Determine the [X, Y] coordinate at the center of the cell enclosing the given text.  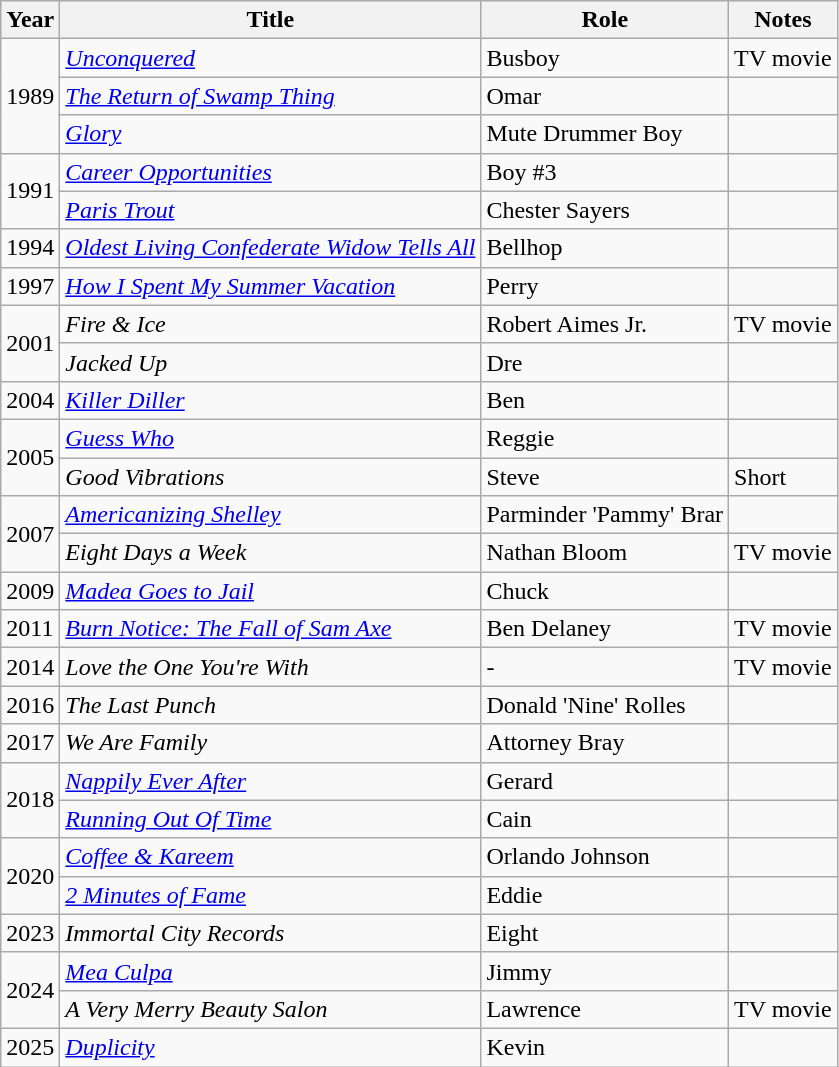
Gerard [605, 781]
Jacked Up [270, 362]
2020 [30, 876]
2014 [30, 667]
Cain [605, 819]
Jimmy [605, 971]
Nathan Bloom [605, 553]
Fire & Ice [270, 324]
Busboy [605, 58]
Madea Goes to Jail [270, 591]
Chuck [605, 591]
Eddie [605, 895]
Reggie [605, 438]
2016 [30, 705]
2007 [30, 534]
The Return of Swamp Thing [270, 96]
How I Spent My Summer Vacation [270, 286]
Mea Culpa [270, 971]
2009 [30, 591]
Eight [605, 933]
Parminder 'Pammy' Brar [605, 515]
Ben Delaney [605, 629]
Attorney Bray [605, 743]
Burn Notice: The Fall of Sam Axe [270, 629]
2017 [30, 743]
Lawrence [605, 1009]
1991 [30, 191]
Love the One You're With [270, 667]
Unconquered [270, 58]
Orlando Johnson [605, 857]
1997 [30, 286]
1994 [30, 248]
2001 [30, 343]
Omar [605, 96]
2024 [30, 990]
The Last Punch [270, 705]
- [605, 667]
Steve [605, 477]
2018 [30, 800]
Perry [605, 286]
Year [30, 20]
2025 [30, 1047]
Donald 'Nine' Rolles [605, 705]
Robert Aimes Jr. [605, 324]
Guess Who [270, 438]
Nappily Ever After [270, 781]
2004 [30, 400]
Kevin [605, 1047]
Glory [270, 134]
A Very Merry Beauty Salon [270, 1009]
We Are Family [270, 743]
Title [270, 20]
Running Out Of Time [270, 819]
Duplicity [270, 1047]
Boy #3 [605, 172]
Role [605, 20]
Immortal City Records [270, 933]
Killer Diller [270, 400]
Career Opportunities [270, 172]
Bellhop [605, 248]
Coffee & Kareem [270, 857]
1989 [30, 96]
Paris Trout [270, 210]
Good Vibrations [270, 477]
Ben [605, 400]
Eight Days a Week [270, 553]
Notes [784, 20]
2 Minutes of Fame [270, 895]
Oldest Living Confederate Widow Tells All [270, 248]
Mute Drummer Boy [605, 134]
Chester Sayers [605, 210]
Americanizing Shelley [270, 515]
2023 [30, 933]
Short [784, 477]
2011 [30, 629]
2005 [30, 457]
Dre [605, 362]
